Return [X, Y] of the center of cell containing provided text 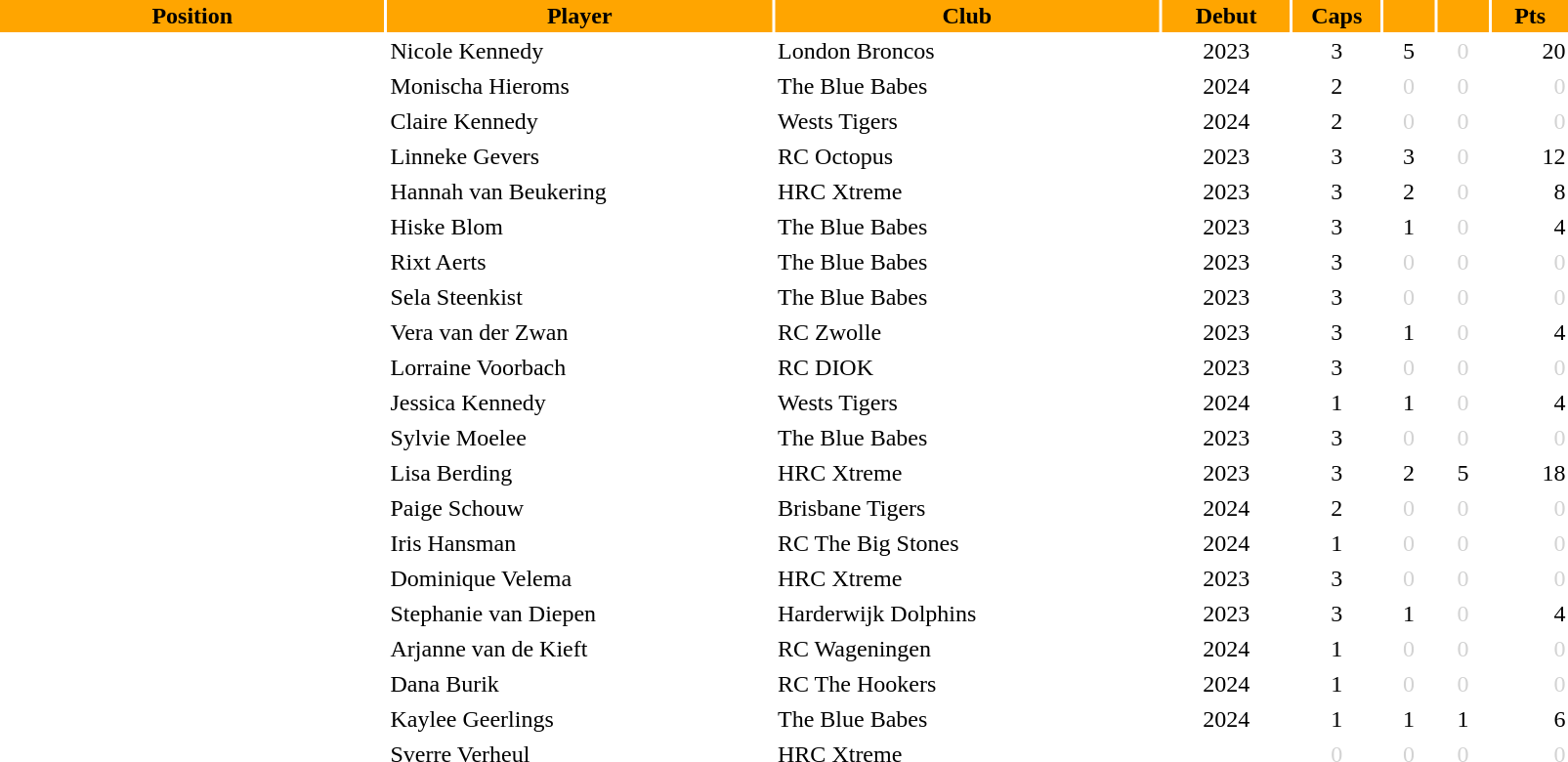
Vera van der Zwan [580, 332]
Sylvie Moelee [580, 438]
Claire Kennedy [580, 121]
Hiske Blom [580, 227]
Linneke Gevers [580, 156]
London Broncos [967, 51]
Dominique Velema [580, 578]
Hannah van Beukering [580, 191]
Debut [1227, 16]
Stephanie van Diepen [580, 614]
Dana Burik [580, 684]
Position [192, 16]
Player [580, 16]
Sela Steenkist [580, 297]
Kaylee Geerlings [580, 719]
Monischa Hieroms [580, 86]
RC Wageningen [967, 649]
RC Zwolle [967, 332]
Arjanne van de Kieft [580, 649]
RC DIOK [967, 367]
RC Octopus [967, 156]
Club [967, 16]
Harderwijk Dolphins [967, 614]
Iris Hansman [580, 543]
Brisbane Tigers [967, 508]
Rixt Aerts [580, 262]
Lorraine Voorbach [580, 367]
RC The Big Stones [967, 543]
Lisa Berding [580, 473]
Paige Schouw [580, 508]
RC The Hookers [967, 684]
Jessica Kennedy [580, 402]
Caps [1336, 16]
Nicole Kennedy [580, 51]
